For the text-containing cell, return its midpoint in [X, Y] coordinate format. 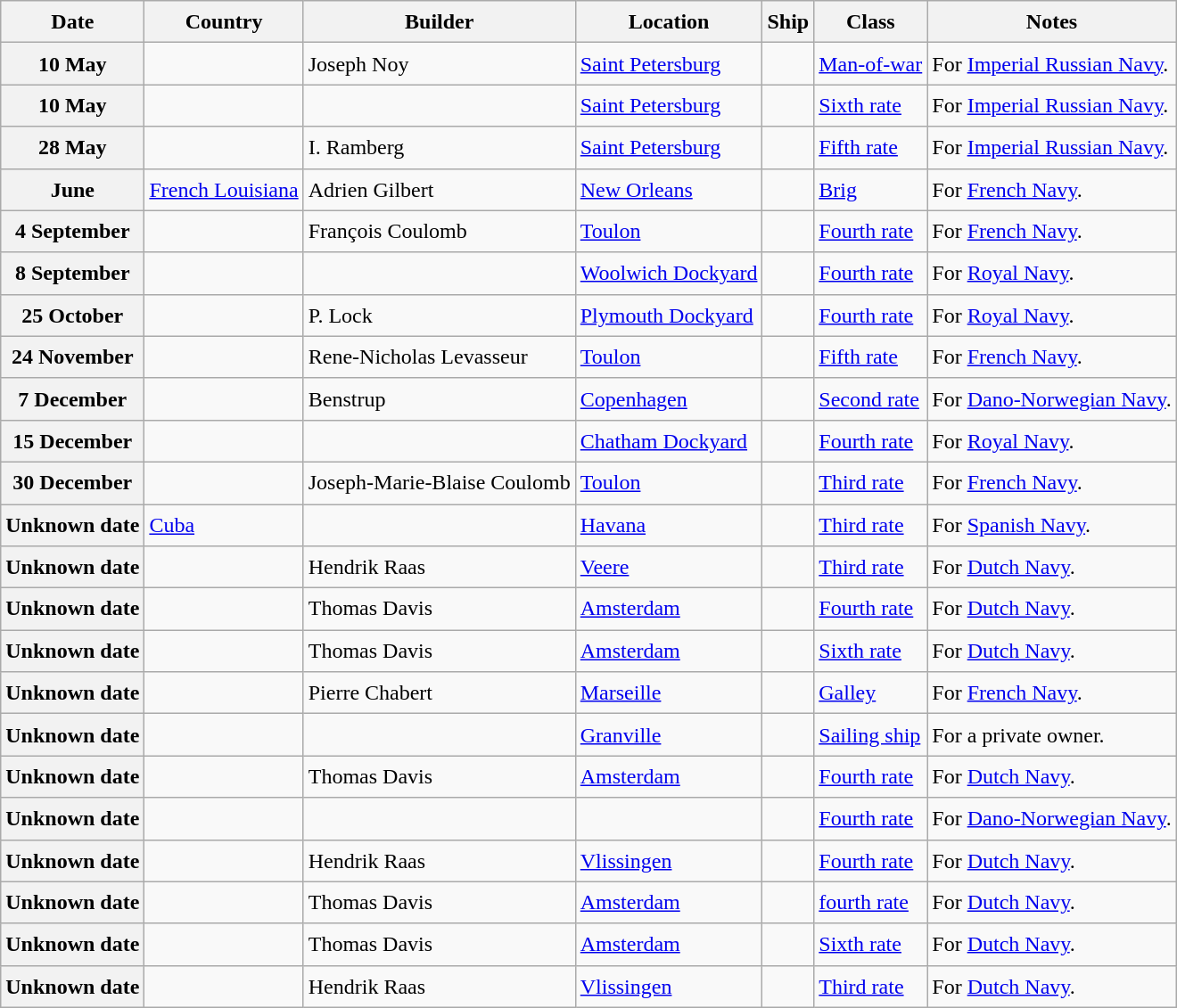
French Louisiana [224, 189]
Joseph-Marie-Blaise Coulomb [439, 483]
Builder [439, 21]
Woolwich Dockyard [669, 273]
Location [669, 21]
8 September [73, 273]
Sailing ship [870, 734]
25 October [73, 316]
Chatham Dockyard [669, 440]
New Orleans [669, 189]
24 November [73, 356]
Notes [1052, 21]
Class [870, 21]
Granville [669, 734]
30 December [73, 483]
Country [224, 21]
Pierre Chabert [439, 693]
7 December [73, 399]
Joseph Noy [439, 64]
4 September [73, 232]
For a private owner. [1052, 734]
P. Lock [439, 316]
Benstrup [439, 399]
Cuba [224, 526]
Date [73, 21]
Havana [669, 526]
28 May [73, 148]
Copenhagen [669, 399]
Veere [669, 567]
June [73, 189]
Second rate [870, 399]
Man-of-war [870, 64]
Ship [788, 21]
For Spanish Navy. [1052, 526]
Rene-Nicholas Levasseur [439, 356]
Marseille [669, 693]
fourth rate [870, 902]
I. Ramberg [439, 148]
Plymouth Dockyard [669, 316]
Brig [870, 189]
Adrien Gilbert [439, 189]
Galley [870, 693]
15 December [73, 440]
François Coulomb [439, 232]
